Find where the given text appears and provide that cell's center as [X, Y] coordinate. 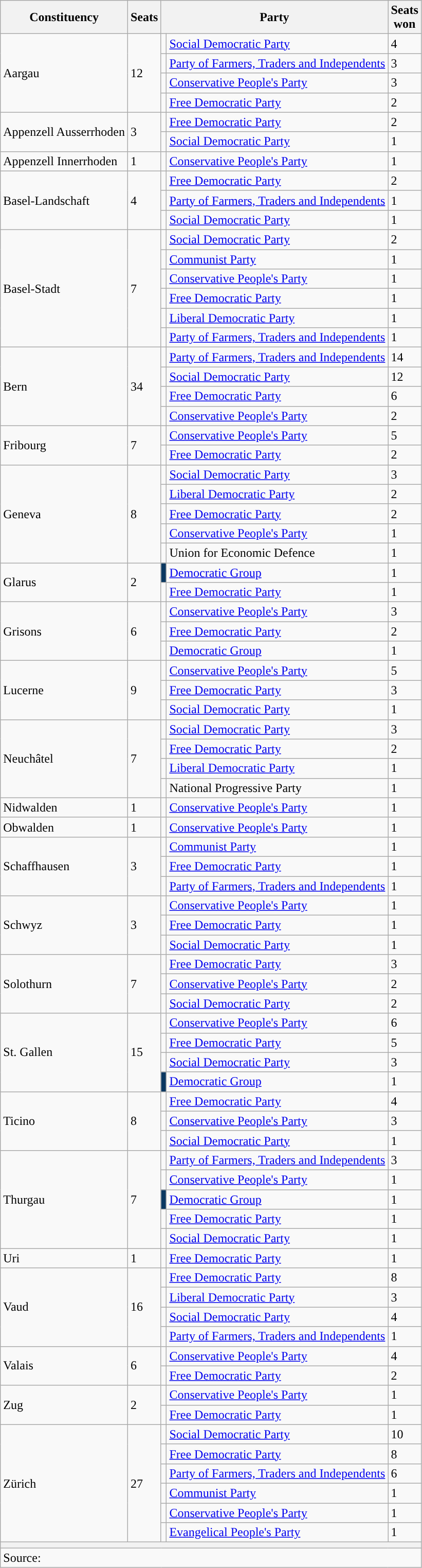
Aargau [64, 73]
14 [405, 357]
Constituency [64, 17]
Schaffhausen [64, 866]
10 [405, 1434]
Basel-Landschaft [64, 200]
Zug [64, 1405]
Fribourg [64, 445]
Party [274, 17]
Seats [144, 17]
Solothurn [64, 984]
Zürich [64, 1483]
Lucerne [64, 690]
Nidwalden [64, 807]
Schwyz [64, 925]
Valais [64, 1366]
Obwalden [64, 827]
Vaud [64, 1307]
Ticino [64, 1121]
Evangelical People's Party [278, 1532]
Appenzell Innerrhoden [64, 161]
Source: [211, 1558]
Uri [64, 1258]
Geneva [64, 514]
Neuchâtel [64, 759]
15 [144, 1052]
Union for Economic Defence [278, 553]
Basel-Stadt [64, 288]
Bern [64, 386]
16 [144, 1307]
34 [144, 386]
27 [144, 1483]
Grisons [64, 631]
Appenzell Ausserrhoden [64, 132]
Seatswon [405, 17]
Thurgau [64, 1199]
Glarus [64, 583]
National Progressive Party [278, 788]
9 [144, 690]
St. Gallen [64, 1052]
